Capture the cell that displays the provided text and extract its (X, Y) central coordinate. 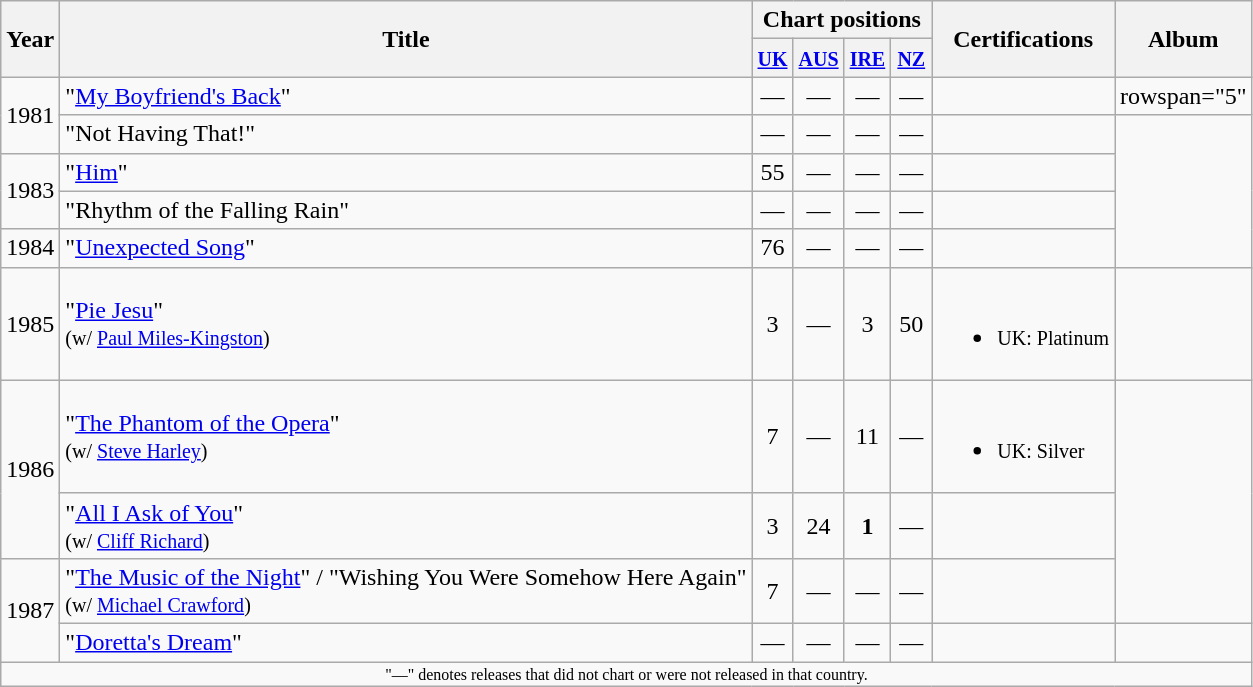
AUS (818, 58)
rowspan="5" (1183, 96)
"Pie Jesu"(w/ Paul Miles-Kingston) (406, 324)
IRE (868, 58)
"Doretta's Dream" (406, 642)
Year (30, 39)
24 (818, 526)
"All I Ask of You"(w/ Cliff Richard) (406, 526)
"The Music of the Night" / "Wishing You Were Somehow Here Again"(w/ Michael Crawford) (406, 590)
"The Phantom of the Opera"(w/ Steve Harley) (406, 436)
Title (406, 39)
76 (772, 248)
50 (912, 324)
1981 (30, 115)
UK: Silver (1024, 436)
1987 (30, 610)
Certifications (1024, 39)
"Not Having That!" (406, 134)
UK (772, 58)
"Unexpected Song" (406, 248)
Album (1183, 39)
1984 (30, 248)
1985 (30, 324)
55 (772, 172)
1986 (30, 469)
"—" denotes releases that did not chart or were not released in that country. (626, 674)
"Him" (406, 172)
1983 (30, 191)
"Rhythm of the Falling Rain" (406, 210)
1 (868, 526)
Chart positions (842, 20)
"My Boyfriend's Back" (406, 96)
UK: Platinum (1024, 324)
NZ (912, 58)
11 (868, 436)
